Provide the [x, y] coordinate of the cell's center where the given text is located.  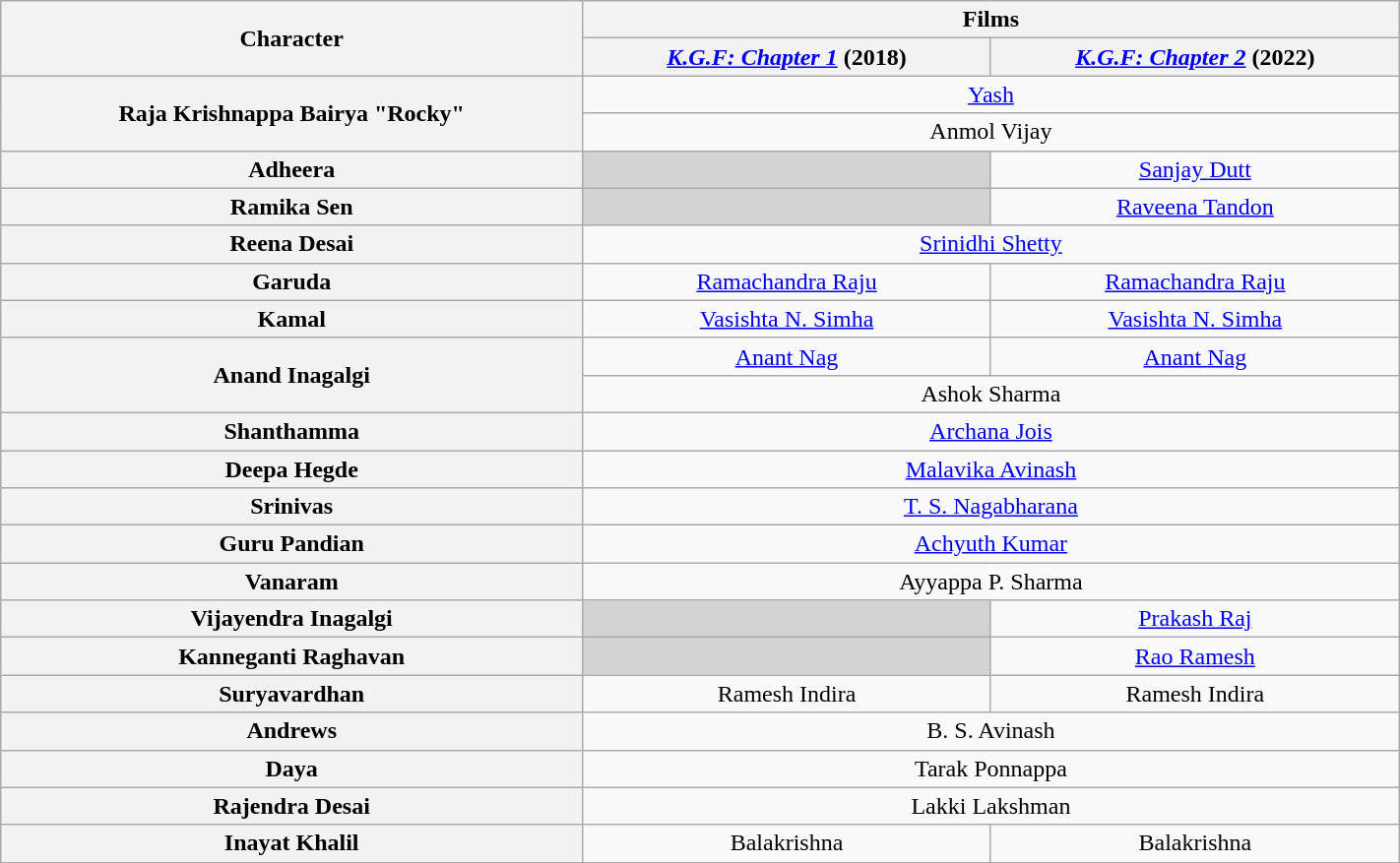
B. S. Avinash [991, 731]
Anmol Vijay [991, 132]
Raja Krishnappa Bairya "Rocky" [291, 113]
Srinidhi Shetty [991, 244]
Character [291, 38]
Ramika Sen [291, 207]
Anand Inagalgi [291, 375]
Sanjay Dutt [1195, 169]
Inayat Khalil [291, 843]
Kanneganti Raghavan [291, 656]
Prakash Raj [1195, 619]
Vijayendra Inagalgi [291, 619]
Films [991, 20]
Rajendra Desai [291, 806]
Reena Desai [291, 244]
T. S. Nagabharana [991, 507]
Guru Pandian [291, 544]
Malavika Avinash [991, 469]
Raveena Tandon [1195, 207]
Suryavardhan [291, 694]
Vanaram [291, 582]
Yash [991, 94]
K.G.F: Chapter 2 (2022) [1195, 57]
Achyuth Kumar [991, 544]
K.G.F: Chapter 1 (2018) [788, 57]
Deepa Hegde [291, 469]
Ayyappa P. Sharma [991, 582]
Tarak Ponnappa [991, 769]
Ashok Sharma [991, 394]
Archana Jois [991, 431]
Shanthamma [291, 431]
Daya [291, 769]
Garuda [291, 281]
Rao Ramesh [1195, 656]
Lakki Lakshman [991, 806]
Kamal [291, 319]
Srinivas [291, 507]
Andrews [291, 731]
Adheera [291, 169]
